Provide the [x, y] coordinate of the cell's center where the given text is located.  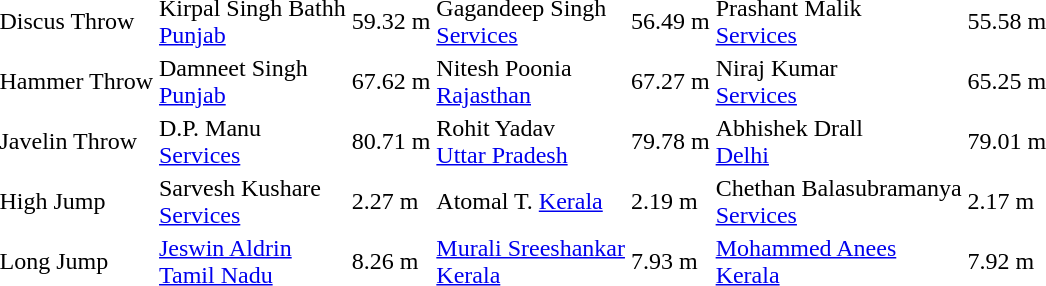
Atomal T. Kerala [531, 202]
80.71 m [391, 142]
Damneet Singh Punjab [253, 82]
2.27 m [391, 202]
Abhishek Drall Delhi [838, 142]
Niraj KumarServices [838, 82]
Chethan BalasubramanyaServices [838, 202]
Nitesh Poonia Rajasthan [531, 82]
79.78 m [670, 142]
2.19 m [670, 202]
D.P. ManuServices [253, 142]
Rohit Yadav Uttar Pradesh [531, 142]
67.27 m [670, 82]
Sarvesh KushareServices [253, 202]
67.62 m [391, 82]
